Provide the (X, Y) coordinate of the cell's center where the given text is located.  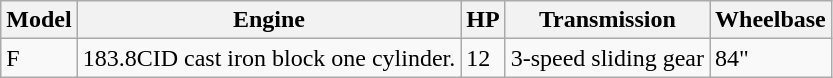
84" (771, 58)
12 (483, 58)
183.8CID cast iron block one cylinder. (269, 58)
Engine (269, 20)
HP (483, 20)
Wheelbase (771, 20)
3-speed sliding gear (607, 58)
Model (39, 20)
F (39, 58)
Transmission (607, 20)
